Determine the [X, Y] coordinate at the center of the cell enclosing the given text.  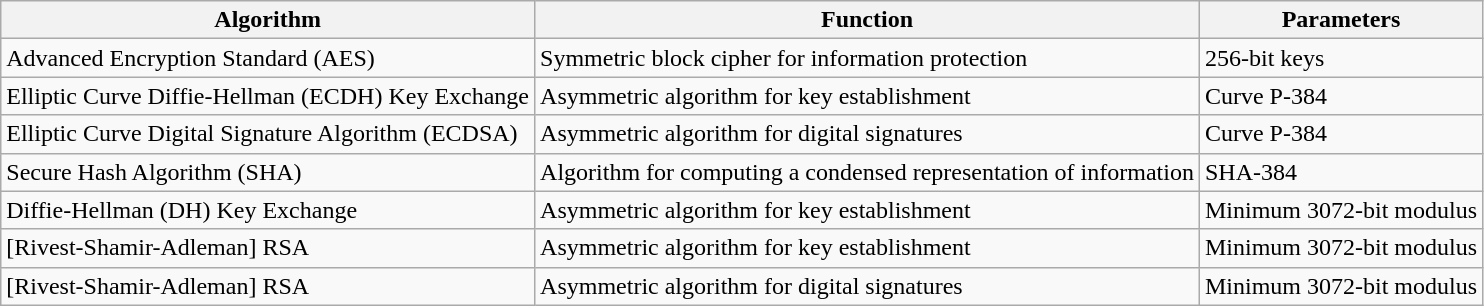
SHA-384 [1340, 172]
Advanced Encryption Standard (AES) [268, 58]
Algorithm [268, 20]
Secure Hash Algorithm (SHA) [268, 172]
Parameters [1340, 20]
Elliptic Curve Digital Signature Algorithm (ECDSA) [268, 134]
Symmetric block cipher for information protection [868, 58]
Elliptic Curve Diffie-Hellman (ECDH) Key Exchange [268, 96]
256-bit keys [1340, 58]
Diffie-Hellman (DH) Key Exchange [268, 210]
Function [868, 20]
Algorithm for computing a condensed representation of information [868, 172]
